For the text-containing cell, return its midpoint in [x, y] coordinate format. 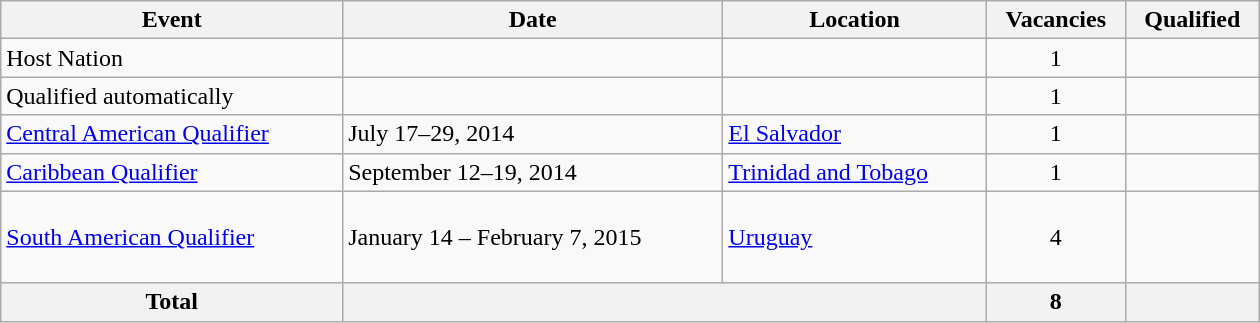
8 [1056, 302]
Host Nation [172, 58]
Central American Qualifier [172, 134]
4 [1056, 237]
January 14 – February 7, 2015 [533, 237]
Qualified automatically [172, 96]
El Salvador [854, 134]
Uruguay [854, 237]
Caribbean Qualifier [172, 172]
Total [172, 302]
Date [533, 20]
Vacancies [1056, 20]
South American Qualifier [172, 237]
Location [854, 20]
September 12–19, 2014 [533, 172]
July 17–29, 2014 [533, 134]
Trinidad and Tobago [854, 172]
Qualified [1192, 20]
Event [172, 20]
